Output the (x, y) coordinate of the center of the cell containing the given text.  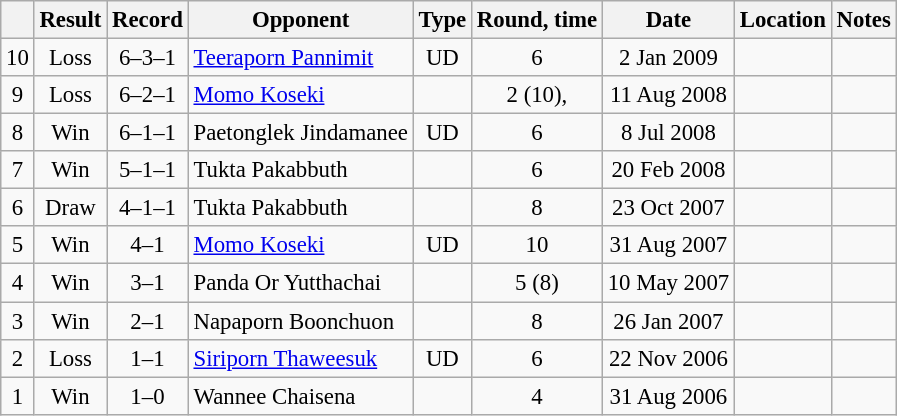
2 Jan 2009 (668, 58)
3–1 (148, 283)
9 (18, 95)
2 (18, 358)
6–3–1 (148, 58)
1 (18, 396)
Date (668, 20)
2–1 (148, 321)
Draw (70, 208)
Paetonglek Jindamanee (300, 133)
6–1–1 (148, 133)
31 Aug 2007 (668, 245)
Opponent (300, 20)
8 Jul 2008 (668, 133)
Notes (864, 20)
20 Feb 2008 (668, 170)
7 (18, 170)
1–1 (148, 358)
Panda Or Yutthachai (300, 283)
Record (148, 20)
10 May 2007 (668, 283)
26 Jan 2007 (668, 321)
1–0 (148, 396)
22 Nov 2006 (668, 358)
6–2–1 (148, 95)
Napaporn Boonchuon (300, 321)
Result (70, 20)
4–1 (148, 245)
11 Aug 2008 (668, 95)
Wannee Chaisena (300, 396)
2 (10), (538, 95)
Siriporn Thaweesuk (300, 358)
Type (442, 20)
31 Aug 2006 (668, 396)
5 (8) (538, 283)
3 (18, 321)
Location (782, 20)
Round, time (538, 20)
5 (18, 245)
23 Oct 2007 (668, 208)
4–1–1 (148, 208)
Teeraporn Pannimit (300, 58)
5–1–1 (148, 170)
